Find where the given text appears and provide that cell's center as (X, Y) coordinate. 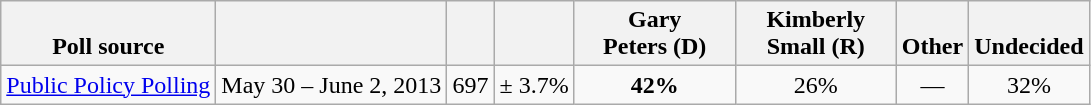
Poll source (108, 34)
Other (932, 34)
— (932, 85)
32% (1029, 85)
42% (654, 85)
26% (816, 85)
Undecided (1029, 34)
± 3.7% (534, 85)
GaryPeters (D) (654, 34)
Public Policy Polling (108, 85)
697 (470, 85)
KimberlySmall (R) (816, 34)
May 30 – June 2, 2013 (332, 85)
